Scan for the cell matching the given text and deliver its (X, Y) coordinate at center. 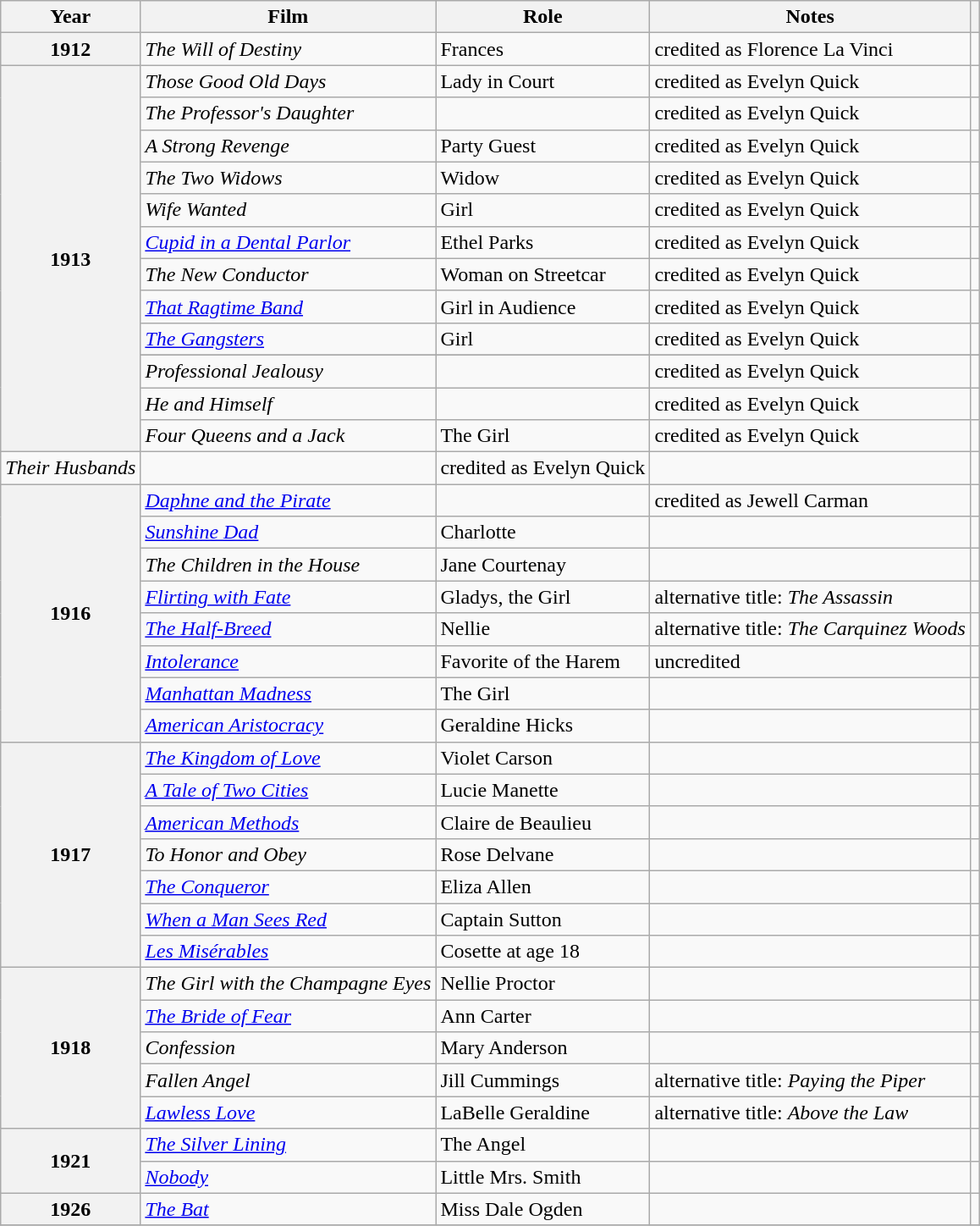
Les Misérables (288, 952)
Flirting with Fate (288, 597)
1916 (71, 613)
alternative title: Above the Law (811, 1113)
alternative title: Paying the Piper (811, 1080)
The Professor's Daughter (288, 113)
Violet Carson (543, 758)
The Kingdom of Love (288, 758)
Wife Wanted (288, 210)
Girl in Audience (543, 306)
A Strong Revenge (288, 146)
1926 (71, 1209)
Fallen Angel (288, 1080)
LaBelle Geraldine (543, 1113)
Captain Sutton (543, 919)
Intolerance (288, 661)
Ethel Parks (543, 242)
He and Himself (288, 404)
Sunshine Dad (288, 533)
Role (543, 17)
Favorite of the Harem (543, 661)
Rose Delvane (543, 854)
credited as Jewell Carman (811, 500)
Four Queens and a Jack (288, 436)
The Silver Lining (288, 1145)
Those Good Old Days (288, 81)
alternative title: The Assassin (811, 597)
The Gangsters (288, 339)
The Two Widows (288, 178)
Miss Dale Ogden (543, 1209)
Daphne and the Pirate (288, 500)
The Conqueror (288, 886)
Widow (543, 178)
Manhattan Madness (288, 693)
Ann Carter (543, 1016)
Jane Courtenay (543, 565)
Little Mrs. Smith (543, 1177)
Geraldine Hicks (543, 726)
credited as Florence La Vinci (811, 49)
Nellie (543, 629)
The Bat (288, 1209)
Frances (543, 49)
A Tale of Two Cities (288, 790)
Lady in Court (543, 81)
The Girl with the Champagne Eyes (288, 984)
uncredited (811, 661)
American Aristocracy (288, 726)
Party Guest (543, 146)
Woman on Streetcar (543, 274)
1917 (71, 854)
Their Husbands (71, 468)
Confession (288, 1048)
American Methods (288, 822)
Year (71, 17)
Lucie Manette (543, 790)
Mary Anderson (543, 1048)
1918 (71, 1048)
The Will of Destiny (288, 49)
When a Man Sees Red (288, 919)
That Ragtime Band (288, 306)
1912 (71, 49)
The Children in the House (288, 565)
Jill Cummings (543, 1080)
The Bride of Fear (288, 1016)
Cupid in a Dental Parlor (288, 242)
The Half-Breed (288, 629)
Professional Jealousy (288, 371)
Claire de Beaulieu (543, 822)
Cosette at age 18 (543, 952)
Lawless Love (288, 1113)
Notes (811, 17)
Nellie Proctor (543, 984)
1921 (71, 1161)
To Honor and Obey (288, 854)
alternative title: The Carquinez Woods (811, 629)
The Angel (543, 1145)
1913 (71, 259)
Eliza Allen (543, 886)
Gladys, the Girl (543, 597)
Charlotte (543, 533)
Nobody (288, 1177)
Film (288, 17)
The New Conductor (288, 274)
